Find where the given text appears and provide that cell's center as (X, Y) coordinate. 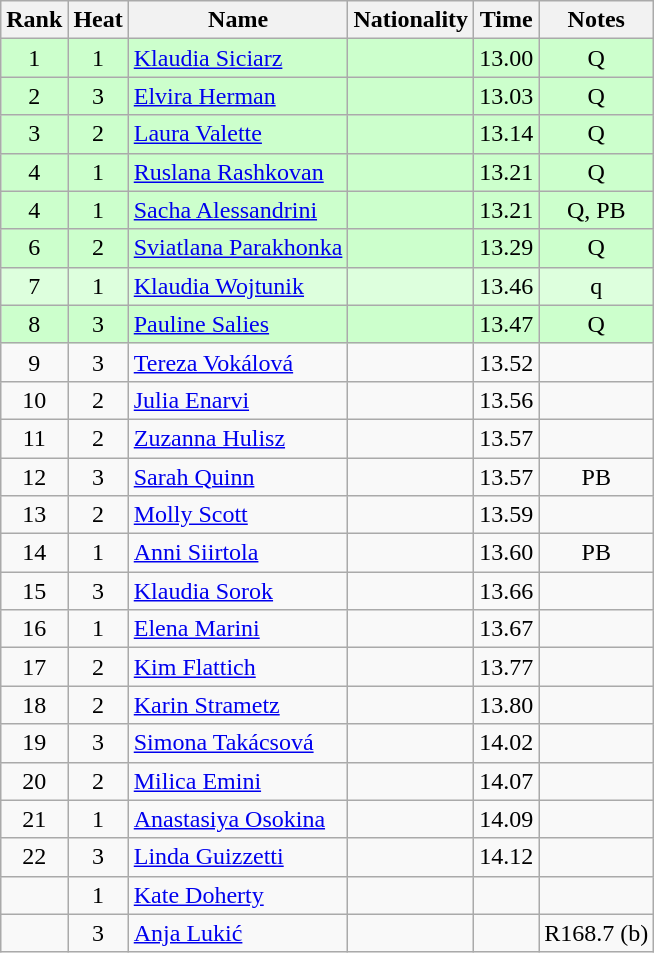
13.80 (506, 705)
Laura Valette (238, 134)
Karin Strametz (238, 705)
Sacha Alessandrini (238, 210)
Milica Emini (238, 781)
9 (34, 362)
Linda Guizzetti (238, 857)
8 (34, 324)
Sviatlana Parakhonka (238, 248)
Time (506, 20)
Name (238, 20)
13.56 (506, 400)
Simona Takácsová (238, 743)
13.03 (506, 96)
13.59 (506, 515)
13.29 (506, 248)
20 (34, 781)
Klaudia Siciarz (238, 58)
13.77 (506, 667)
Rank (34, 20)
14.02 (506, 743)
Tereza Vokálová (238, 362)
17 (34, 667)
Julia Enarvi (238, 400)
Anja Lukić (238, 933)
12 (34, 477)
Anni Siirtola (238, 553)
R168.7 (b) (596, 933)
Notes (596, 20)
14.07 (506, 781)
Nationality (411, 20)
14 (34, 553)
22 (34, 857)
Kate Doherty (238, 895)
Q, PB (596, 210)
14.09 (506, 819)
18 (34, 705)
13.66 (506, 591)
Kim Flattich (238, 667)
13.46 (506, 286)
Sarah Quinn (238, 477)
Elena Marini (238, 629)
13.00 (506, 58)
15 (34, 591)
21 (34, 819)
6 (34, 248)
13.52 (506, 362)
Anastasiya Osokina (238, 819)
13.67 (506, 629)
13.47 (506, 324)
10 (34, 400)
13 (34, 515)
14.12 (506, 857)
Pauline Salies (238, 324)
16 (34, 629)
q (596, 286)
Elvira Herman (238, 96)
13.14 (506, 134)
Klaudia Sorok (238, 591)
13.60 (506, 553)
11 (34, 438)
7 (34, 286)
Molly Scott (238, 515)
19 (34, 743)
Ruslana Rashkovan (238, 172)
Klaudia Wojtunik (238, 286)
Heat (98, 20)
Zuzanna Hulisz (238, 438)
